Find where the given text appears and provide that cell's center as (X, Y) coordinate. 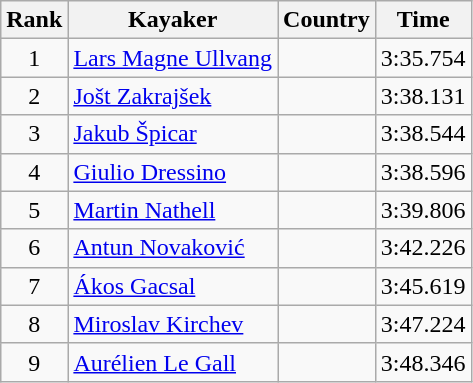
3 (34, 134)
4 (34, 172)
3:35.754 (423, 58)
3:45.619 (423, 286)
7 (34, 286)
Kayaker (173, 20)
Time (423, 20)
Country (327, 20)
Aurélien Le Gall (173, 362)
Martin Nathell (173, 210)
3:48.346 (423, 362)
3:42.226 (423, 248)
8 (34, 324)
Antun Novaković (173, 248)
Lars Magne Ullvang (173, 58)
Giulio Dressino (173, 172)
2 (34, 96)
Ákos Gacsal (173, 286)
3:39.806 (423, 210)
Jakub Špicar (173, 134)
6 (34, 248)
Miroslav Kirchev (173, 324)
1 (34, 58)
Rank (34, 20)
3:47.224 (423, 324)
5 (34, 210)
3:38.131 (423, 96)
3:38.596 (423, 172)
Jošt Zakrajšek (173, 96)
9 (34, 362)
3:38.544 (423, 134)
